Provide the [x, y] coordinate of the cell's center where the given text is located.  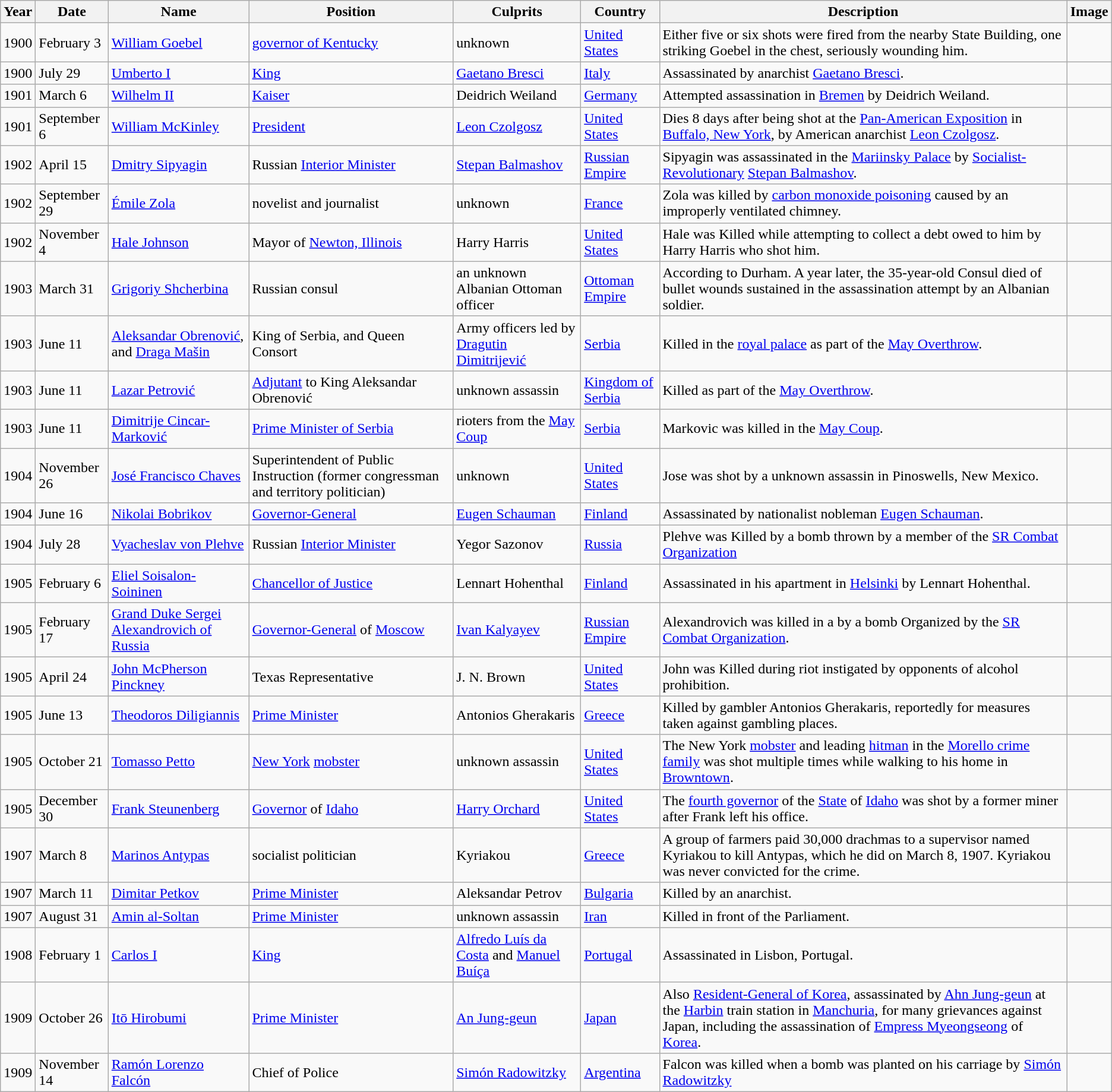
novelist and journalist [351, 203]
Country [620, 12]
October 21 [72, 762]
Dmitry Sipyagin [178, 165]
October 26 [72, 1018]
According to Durham. A year later, the 35-year-old Consul died of bullet wounds sustained in the assassination attempt by an Albanian soldier. [863, 289]
Antonios Gherakaris [517, 715]
Kaiser [351, 96]
1908 [18, 955]
The New York mobster and leading hitman in the Morello crime family was shot multiple times while walking to his home in Browntown. [863, 762]
Texas Representative [351, 677]
Wilhelm II [178, 96]
Zola was killed by carbon monoxide poisoning caused by an improperly ventilated chimney. [863, 203]
Marinos Antypas [178, 855]
December 30 [72, 809]
Alfredo Luís da Costa and Manuel Buíça [517, 955]
Italy [620, 73]
November 4 [72, 242]
John was Killed during riot instigated by opponents of alcohol prohibition. [863, 677]
Kingdom of Serbia [620, 390]
governor of Kentucky [351, 43]
Either five or six shots were fired from the nearby State Building, one striking Goebel in the chest, seriously wounding him. [863, 43]
Superintendent of Public Instruction (former congressman and territory politician) [351, 475]
Position [351, 12]
Governor of Idaho [351, 809]
Alexandrovich was killed in a by a bomb Organized by the SR Combat Organization. [863, 630]
Ivan Kalyayev [517, 630]
Frank Steunenberg [178, 809]
Tomasso Petto [178, 762]
March 6 [72, 96]
February 3 [72, 43]
Harry Orchard [517, 809]
Yegor Sazonov [517, 545]
February 17 [72, 630]
Dimitrije Cincar-Marković [178, 429]
Assassinated in Lisbon, Portugal. [863, 955]
Portugal [620, 955]
John McPherson Pinckney [178, 677]
Governor-General of Moscow [351, 630]
William Goebel [178, 43]
August 31 [72, 916]
Leon Czolgosz [517, 126]
July 29 [72, 73]
Killed in front of the Parliament. [863, 916]
Aleksandar Petrov [517, 894]
Mayor of Newton, Illinois [351, 242]
New York mobster [351, 762]
socialist politician [351, 855]
April 15 [72, 165]
Lazar Petrović [178, 390]
Ottoman Empire [620, 289]
Umberto I [178, 73]
March 8 [72, 855]
Vyacheslav von Plehve [178, 545]
Russia [620, 545]
Nikolai Bobrikov [178, 514]
Killed by gambler Antonios Gherakaris, reportedly for measures taken against gambling places. [863, 715]
an unknown Albanian Ottoman officer [517, 289]
Gaetano Bresci [517, 73]
Attempted assassination in Bremen by Deidrich Weiland. [863, 96]
Harry Harris [517, 242]
Jose was shot by a unknown assassin in Pinoswells, New Mexico. [863, 475]
France [620, 203]
Russian consul [351, 289]
March 31 [72, 289]
February 6 [72, 583]
September 6 [72, 126]
Grigoriy Shcherbina [178, 289]
Eliel Soisalon-Soininen [178, 583]
Image [1089, 12]
April 24 [72, 677]
Prime Minister of Serbia [351, 429]
Iran [620, 916]
Lennart Hohenthal [517, 583]
José Francisco Chaves [178, 475]
Simón Radowitzky [517, 1072]
Germany [620, 96]
June 13 [72, 715]
The fourth governor of the State of Idaho was shot by a former miner after Frank left his office. [863, 809]
Falcon was killed when a bomb was planted on his carriage by Simón Radowitzky [863, 1072]
Plehve was Killed by a bomb thrown by a member of the SR Combat Organization [863, 545]
Itō Hirobumi [178, 1018]
Stepan Balmashov [517, 165]
William McKinley [178, 126]
Chancellor of Justice [351, 583]
Assassinated by nationalist nobleman Eugen Schauman. [863, 514]
Chief of Police [351, 1072]
Killed by an anarchist. [863, 894]
Assassinated by anarchist Gaetano Bresci. [863, 73]
Assassinated in his apartment in Helsinki by Lennart Hohenthal. [863, 583]
November 26 [72, 475]
King of Serbia, and Queen Consort [351, 343]
Year [18, 12]
Ramón Lorenzo Falcón [178, 1072]
An Jung-geun [517, 1018]
Killed in the royal palace as part of the May Overthrow. [863, 343]
Deidrich Weiland [517, 96]
July 28 [72, 545]
September 29 [72, 203]
Culprits [517, 12]
Dimitar Petkov [178, 894]
Description [863, 12]
Argentina [620, 1072]
Sipyagin was assassinated in the Mariinsky Palace by Socialist-Revolutionary Stepan Balmashov. [863, 165]
Kyriakou [517, 855]
Carlos I [178, 955]
Hale Johnson [178, 242]
Adjutant to King Aleksandar Obrenović [351, 390]
Dies 8 days after being shot at the Pan-American Exposition in Buffalo, New York, by American anarchist Leon Czolgosz. [863, 126]
November 14 [72, 1072]
February 1 [72, 955]
March 11 [72, 894]
Theodoros Diligiannis [178, 715]
rioters from the May Coup [517, 429]
J. N. Brown [517, 677]
Aleksandar Obrenović, and Draga Mašin [178, 343]
Japan [620, 1018]
Army officers led by Dragutin Dimitrijević [517, 343]
Grand Duke Sergei Alexandrovich of Russia [178, 630]
Killed as part of the May Overthrow. [863, 390]
Eugen Schauman [517, 514]
Markovic was killed in the May Coup. [863, 429]
Émile Zola [178, 203]
Name [178, 12]
President [351, 126]
Bulgaria [620, 894]
June 16 [72, 514]
Governor-General [351, 514]
Amin al-Soltan [178, 916]
Hale was Killed while attempting to collect a debt owed to him by Harry Harris who shot him. [863, 242]
Date [72, 12]
